For the text-containing cell, return its midpoint in [X, Y] coordinate format. 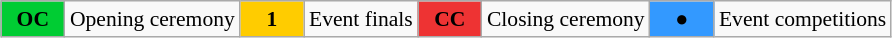
CC [450, 19]
Closing ceremony [566, 19]
Event competitions [802, 19]
Event finals [361, 19]
Opening ceremony [152, 19]
● [682, 19]
1 [272, 19]
OC [33, 19]
